Scan for the cell matching the given text and deliver its (X, Y) coordinate at center. 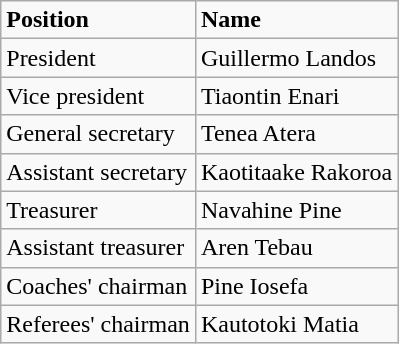
Vice president (98, 96)
Position (98, 20)
Name (296, 20)
Assistant treasurer (98, 248)
General secretary (98, 134)
President (98, 58)
Tenea Atera (296, 134)
Assistant secretary (98, 172)
Treasurer (98, 210)
Navahine Pine (296, 210)
Kaotitaake Rakoroa (296, 172)
Referees' chairman (98, 324)
Coaches' chairman (98, 286)
Tiaontin Enari (296, 96)
Guillermo Landos (296, 58)
Aren Tebau (296, 248)
Kautotoki Matia (296, 324)
Pine Iosefa (296, 286)
